Search for the cell housing the specified text and yield its (X, Y) center coordinate. 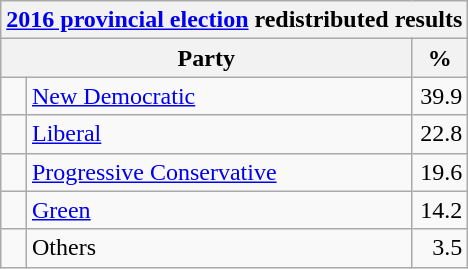
% (440, 58)
Others (218, 248)
2016 provincial election redistributed results (234, 20)
39.9 (440, 96)
14.2 (440, 210)
Party (206, 58)
Green (218, 210)
New Democratic (218, 96)
19.6 (440, 172)
Progressive Conservative (218, 172)
22.8 (440, 134)
Liberal (218, 134)
3.5 (440, 248)
